Capture the cell that displays the provided text and extract its [X, Y] central coordinate. 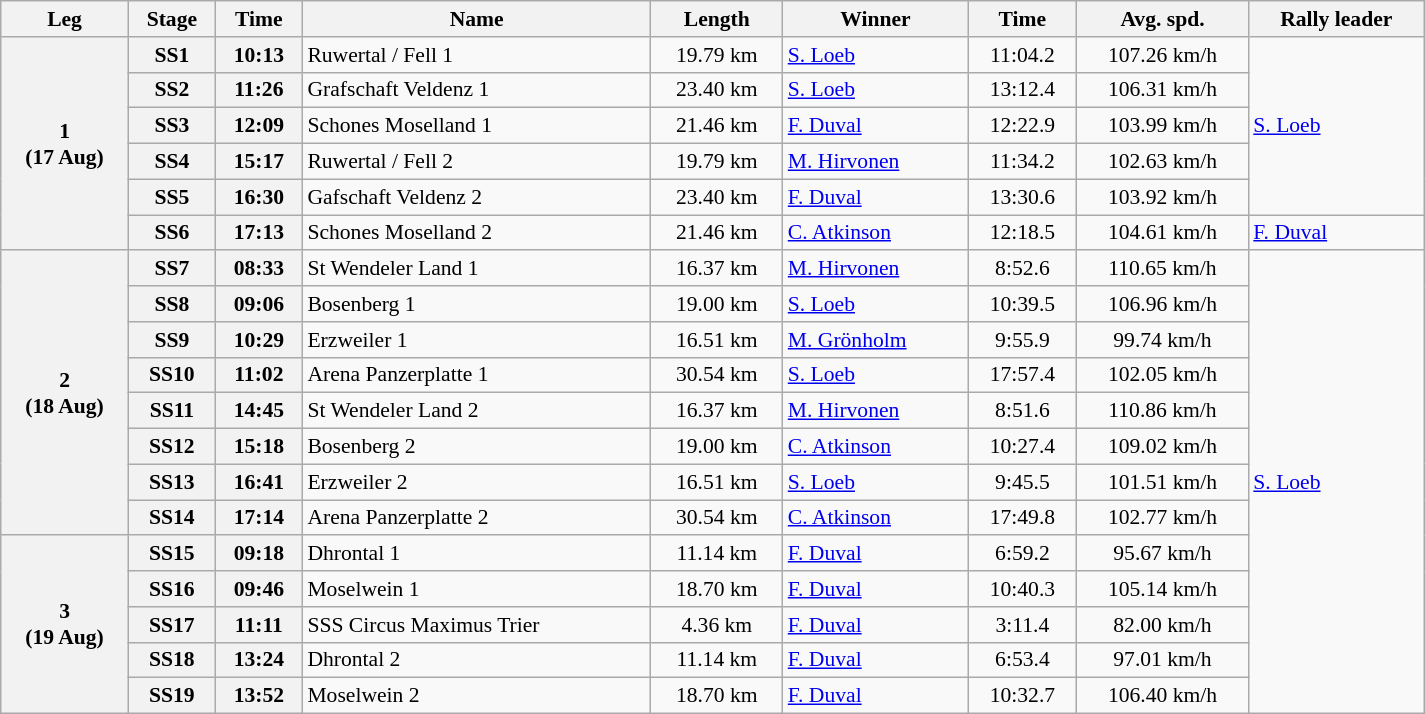
St Wendeler Land 1 [476, 269]
Grafschaft Veldenz 1 [476, 90]
SS8 [172, 304]
16:30 [258, 197]
2(18 Aug) [65, 394]
102.05 km/h [1163, 375]
15:17 [258, 162]
10:40.3 [1022, 589]
10:39.5 [1022, 304]
106.40 km/h [1163, 696]
Stage [172, 19]
101.51 km/h [1163, 482]
103.92 km/h [1163, 197]
Leg [65, 19]
Moselwein 1 [476, 589]
Dhrontal 1 [476, 554]
Gafschaft Veldenz 2 [476, 197]
10:27.4 [1022, 447]
13:52 [258, 696]
95.67 km/h [1163, 554]
12:09 [258, 126]
Erzweiler 2 [476, 482]
SS3 [172, 126]
Winner [876, 19]
106.31 km/h [1163, 90]
3(19 Aug) [65, 625]
9:55.9 [1022, 340]
Avg. spd. [1163, 19]
102.63 km/h [1163, 162]
SS18 [172, 660]
M. Grönholm [876, 340]
11:26 [258, 90]
Arena Panzerplatte 1 [476, 375]
110.65 km/h [1163, 269]
SSS Circus Maximus Trier [476, 625]
SS15 [172, 554]
104.61 km/h [1163, 233]
SS10 [172, 375]
6:59.2 [1022, 554]
Schones Moselland 2 [476, 233]
12:22.9 [1022, 126]
Name [476, 19]
SS5 [172, 197]
17:14 [258, 518]
110.86 km/h [1163, 411]
102.77 km/h [1163, 518]
11:02 [258, 375]
SS13 [172, 482]
16:41 [258, 482]
SS11 [172, 411]
Rally leader [1336, 19]
13:24 [258, 660]
4.36 km [717, 625]
09:18 [258, 554]
17:13 [258, 233]
Moselwein 2 [476, 696]
Length [717, 19]
SS12 [172, 447]
13:30.6 [1022, 197]
3:11.4 [1022, 625]
9:45.5 [1022, 482]
103.99 km/h [1163, 126]
8:51.6 [1022, 411]
SS19 [172, 696]
105.14 km/h [1163, 589]
SS17 [172, 625]
12:18.5 [1022, 233]
Schones Moselland 1 [476, 126]
17:57.4 [1022, 375]
SS4 [172, 162]
SS9 [172, 340]
10:13 [258, 55]
99.74 km/h [1163, 340]
Bosenberg 2 [476, 447]
SS6 [172, 233]
St Wendeler Land 2 [476, 411]
Ruwertal / Fell 2 [476, 162]
14:45 [258, 411]
13:12.4 [1022, 90]
SS7 [172, 269]
109.02 km/h [1163, 447]
09:46 [258, 589]
97.01 km/h [1163, 660]
Arena Panzerplatte 2 [476, 518]
8:52.6 [1022, 269]
11:34.2 [1022, 162]
17:49.8 [1022, 518]
11:04.2 [1022, 55]
09:06 [258, 304]
SS14 [172, 518]
Bosenberg 1 [476, 304]
SS16 [172, 589]
1(17 Aug) [65, 144]
Erzweiler 1 [476, 340]
10:32.7 [1022, 696]
15:18 [258, 447]
11:11 [258, 625]
10:29 [258, 340]
82.00 km/h [1163, 625]
Dhrontal 2 [476, 660]
6:53.4 [1022, 660]
08:33 [258, 269]
SS1 [172, 55]
Ruwertal / Fell 1 [476, 55]
106.96 km/h [1163, 304]
SS2 [172, 90]
107.26 km/h [1163, 55]
